Pinpoint the cell where the given text exists, returning its [X, Y] midpoint coordinate. 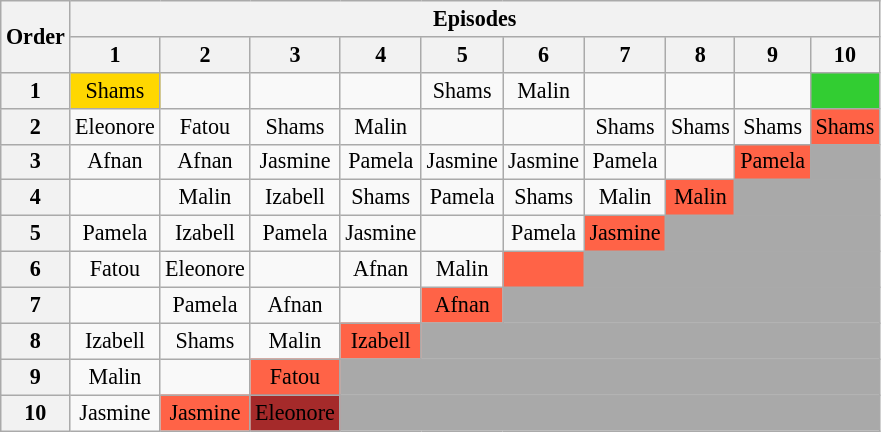
Episodes [475, 18]
Order [36, 36]
